Return (X, Y) of the center of cell containing provided text 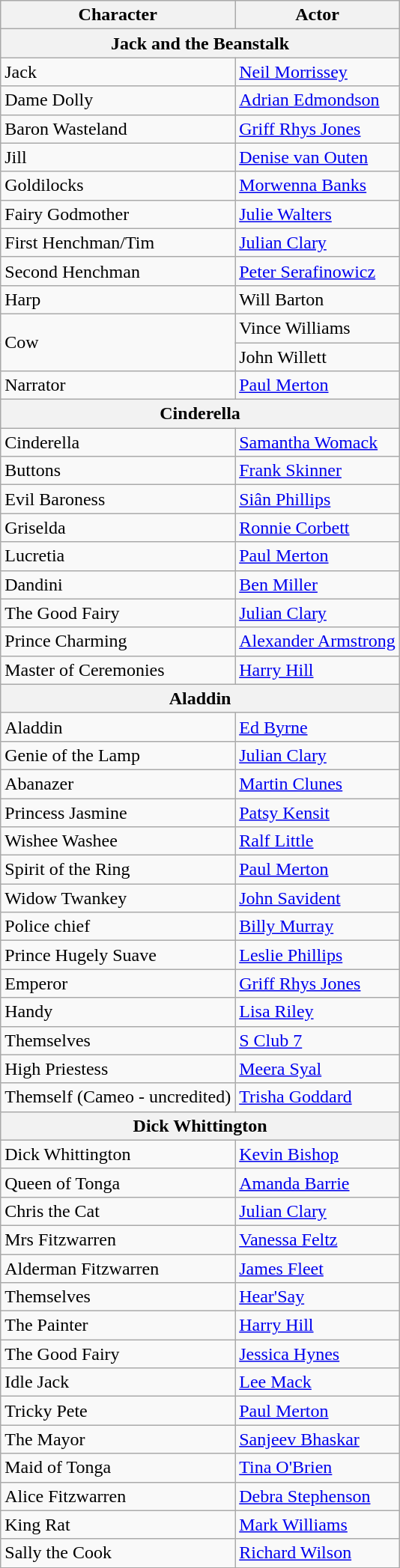
King Rat (118, 1525)
Alderman Fitzwarren (118, 1269)
Patsy Kensit (318, 812)
Baron Wasteland (118, 129)
Amanda Barrie (318, 1183)
Peter Serafinowicz (318, 271)
Vince Williams (318, 328)
Lucretia (118, 556)
Prince Hugely Suave (118, 955)
Richard Wilson (318, 1553)
Mark Williams (318, 1525)
Buttons (118, 471)
Police chief (118, 927)
Jill (118, 157)
Ronnie Corbett (318, 528)
Widow Twankey (118, 898)
Julie Walters (318, 214)
Prince Charming (118, 641)
Dame Dolly (118, 100)
Evil Baroness (118, 499)
Lisa Riley (318, 1012)
Goldilocks (118, 186)
Harp (118, 299)
Debra Stephenson (318, 1496)
Themself (Cameo - uncredited) (118, 1097)
Jack and the Beanstalk (201, 43)
Meera Syal (318, 1069)
Queen of Tonga (118, 1183)
Vanessa Feltz (318, 1239)
Idle Jack (118, 1382)
Character (118, 15)
Fairy Godmother (118, 214)
Mrs Fitzwarren (118, 1239)
Billy Murray (318, 927)
Master of Ceremonies (118, 670)
John Willett (318, 357)
The Mayor (118, 1439)
Samantha Womack (318, 442)
Maid of Tonga (118, 1468)
Neil Morrissey (318, 72)
Leslie Phillips (318, 955)
Tina O'Brien (318, 1468)
Kevin Bishop (318, 1154)
Griselda (118, 528)
Will Barton (318, 299)
Chris the Cat (118, 1211)
Actor (318, 15)
Emperor (118, 983)
Genie of the Lamp (118, 755)
First Henchman/Tim (118, 242)
Adrian Edmondson (318, 100)
Princess Jasmine (118, 812)
The Painter (118, 1326)
Second Henchman (118, 271)
Jessica Hynes (318, 1354)
Spirit of the Ring (118, 870)
Narrator (118, 385)
Denise van Outen (318, 157)
John Savident (318, 898)
Trisha Goddard (318, 1097)
Sally the Cook (118, 1553)
Jack (118, 72)
Frank Skinner (318, 471)
Alice Fitzwarren (118, 1496)
Ben Miller (318, 585)
High Priestess (118, 1069)
Martin Clunes (318, 784)
Alexander Armstrong (318, 641)
Siân Phillips (318, 499)
Sanjeev Bhaskar (318, 1439)
Wishee Washee (118, 841)
Handy (118, 1012)
Ed Byrne (318, 727)
Cow (118, 342)
Lee Mack (318, 1382)
Tricky Pete (118, 1411)
Dandini (118, 585)
Morwenna Banks (318, 186)
Ralf Little (318, 841)
Abanazer (118, 784)
S Club 7 (318, 1040)
James Fleet (318, 1269)
Hear'Say (318, 1297)
